Provide the (x, y) coordinate of the cell's center where the given text is located.  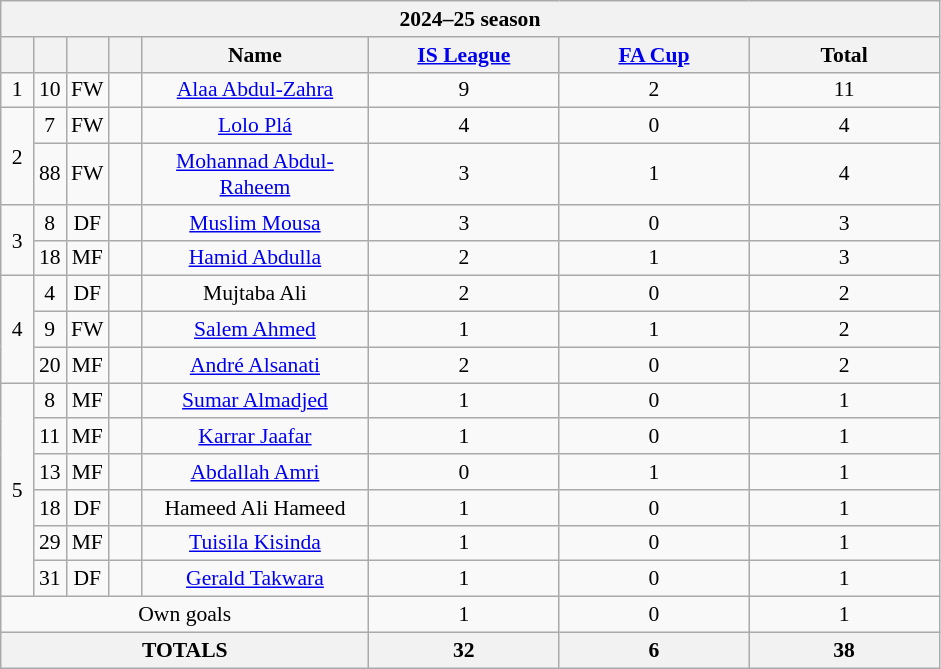
Gerald Takwara (255, 579)
Alaa Abdul-Zahra (255, 90)
20 (50, 365)
Mujtaba Ali (255, 294)
5 (18, 490)
38 (844, 650)
Hameed Ali Hameed (255, 508)
Mohannad Abdul-Raheem (255, 174)
André Alsanati (255, 365)
29 (50, 543)
Karrar Jaafar (255, 437)
FA Cup (654, 55)
88 (50, 174)
Hamid Abdulla (255, 258)
32 (464, 650)
Muslim Mousa (255, 223)
Own goals (185, 615)
Total (844, 55)
13 (50, 472)
Abdallah Amri (255, 472)
10 (50, 90)
6 (654, 650)
2024–25 season (470, 19)
IS League (464, 55)
Lolo Plá (255, 126)
Sumar Almadjed (255, 401)
Salem Ahmed (255, 330)
Tuisila Kisinda (255, 543)
TOTALS (185, 650)
Name (255, 55)
31 (50, 579)
7 (50, 126)
